From the cell containing the given text, extract its center point as (x, y) coordinate. 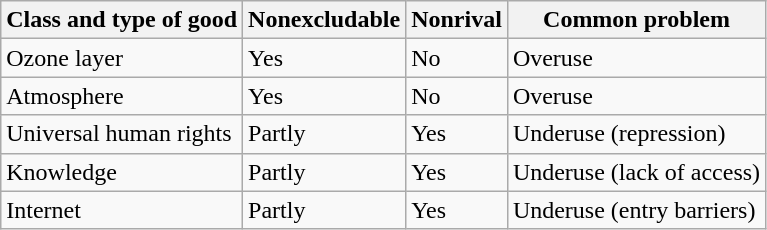
Nonexcludable (324, 20)
Internet (122, 210)
Underuse (lack of access) (636, 172)
Knowledge (122, 172)
Class and type of good (122, 20)
Atmosphere (122, 96)
Universal human rights (122, 134)
Nonrival (457, 20)
Ozone layer (122, 58)
Common problem (636, 20)
Underuse (repression) (636, 134)
Underuse (entry barriers) (636, 210)
